Pinpoint the cell where the given text exists, returning its (X, Y) midpoint coordinate. 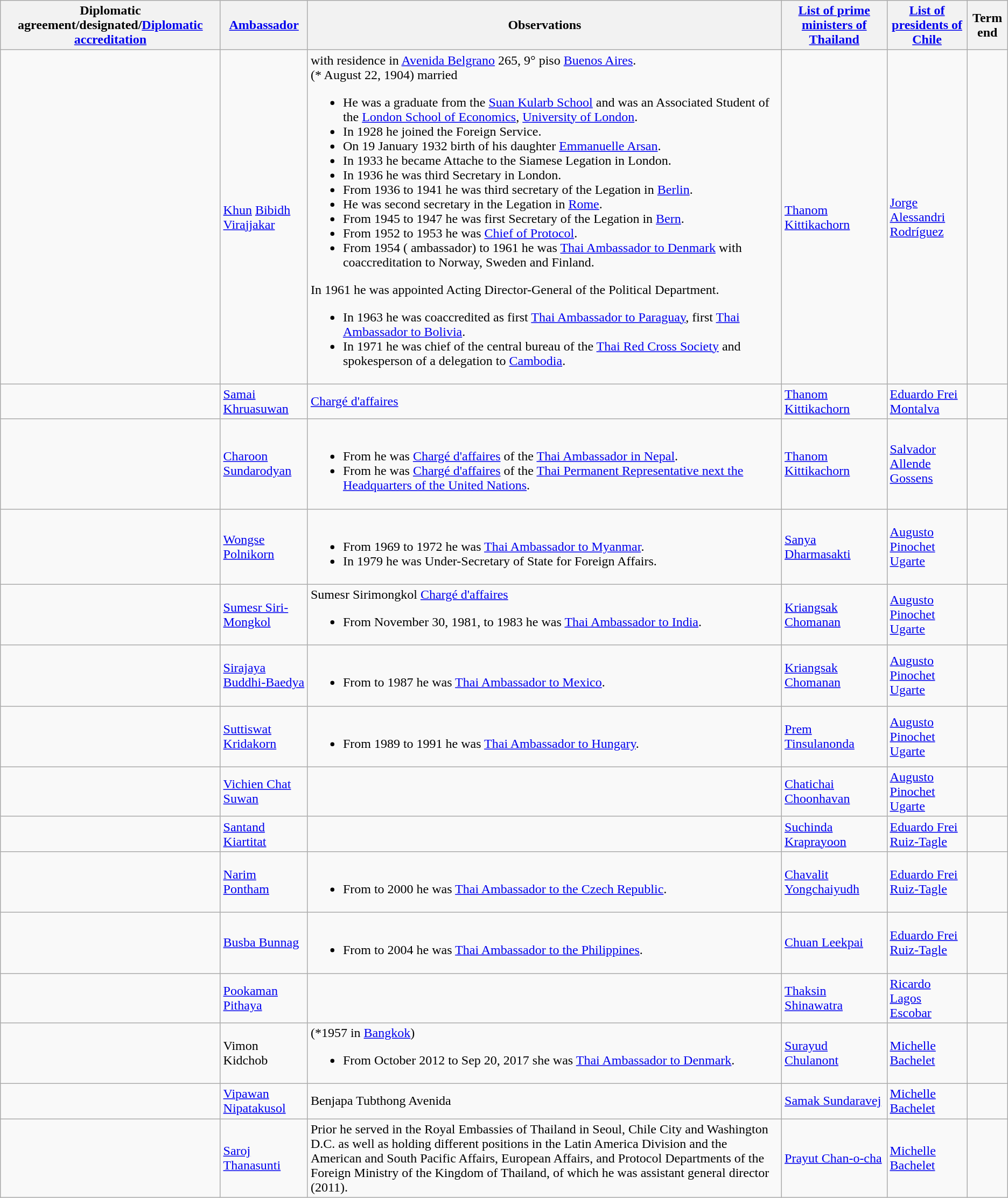
Samak Sundaravej (835, 1102)
Eduardo Frei Montalva (927, 402)
Samai Khruasuwan (264, 402)
Vichien Chat Suwan (264, 791)
Ricardo Lagos Escobar (927, 998)
Chuan Leekpai (835, 942)
List of presidents of Chile (927, 25)
Prem Tinsulanonda (835, 737)
Chavalit Yongchaiyudh (835, 882)
Thaksin Shinawatra (835, 998)
From to 2004 he was Thai Ambassador to the Philippines. (544, 942)
Term end (988, 25)
Benjapa Tubthong Avenida (544, 1102)
Sanya Dharmasakti (835, 547)
Salvador Allende Gossens (927, 464)
Diplomatic agreement/designated/Diplomatic accreditation (110, 25)
(*1957 in Bangkok)From October 2012 to Sep 20, 2017 she was Thai Ambassador to Denmark. (544, 1053)
Prayut Chan-o-cha (835, 1158)
Vipawan Nipatakusol (264, 1102)
Wongse Polnikorn (264, 547)
Chatichai Choonhavan (835, 791)
Vimon Kidchob (264, 1053)
Observations (544, 25)
Sirajaya Buddhi-Baedya (264, 675)
Ambassador (264, 25)
Charoon Sundarodyan (264, 464)
Narim Pontham (264, 882)
Sumesr Siri-Mongkol (264, 615)
Chargé d'affaires (544, 402)
List of prime ministers of Thailand (835, 25)
Santand Kiartitat (264, 833)
From 1989 to 1991 he was Thai Ambassador to Hungary. (544, 737)
From to 2000 he was Thai Ambassador to the Czech Republic. (544, 882)
Sumesr Sirimongkol Chargé d'affairesFrom November 30, 1981, to 1983 he was Thai Ambassador to India. (544, 615)
Jorge Alessandri Rodríguez (927, 217)
Saroj Thanasunti (264, 1158)
From 1969 to 1972 he was Thai Ambassador to Myanmar.In 1979 he was Under-Secretary of State for Foreign Affairs. (544, 547)
Surayud Chulanont (835, 1053)
Khun Bibidh Virajjakar (264, 217)
From to 1987 he was Thai Ambassador to Mexico. (544, 675)
Pookaman Pithaya (264, 998)
Suchinda Kraprayoon (835, 833)
Suttiswat Kridakorn (264, 737)
Busba Bunnag (264, 942)
